Output the (X, Y) coordinate of the center of the cell containing the given text.  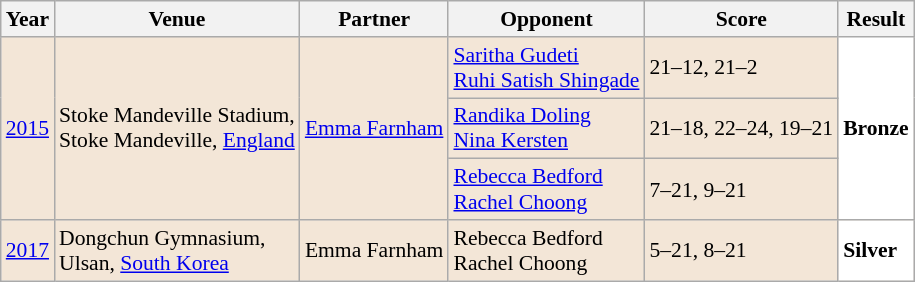
Result (876, 19)
5–21, 8–21 (741, 250)
21–18, 22–24, 19–21 (741, 128)
2017 (28, 250)
Venue (177, 19)
Opponent (546, 19)
Dongchun Gymnasium,Ulsan, South Korea (177, 250)
21–12, 21–2 (741, 68)
Score (741, 19)
Saritha Gudeti Ruhi Satish Shingade (546, 68)
Bronze (876, 128)
Silver (876, 250)
Year (28, 19)
Stoke Mandeville Stadium,Stoke Mandeville, England (177, 128)
2015 (28, 128)
7–21, 9–21 (741, 190)
Partner (374, 19)
Randika Doling Nina Kersten (546, 128)
